Return [X, Y] of the center of cell containing provided text 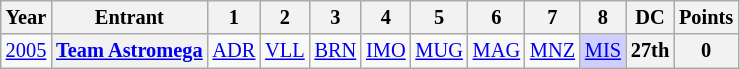
MAG [496, 51]
Points [706, 17]
MNZ [552, 51]
4 [386, 17]
3 [336, 17]
27th [650, 51]
BRN [336, 51]
MIS [603, 51]
ADR [234, 51]
DC [650, 17]
1 [234, 17]
0 [706, 51]
5 [438, 17]
Team Astromega [129, 51]
6 [496, 17]
MUG [438, 51]
IMO [386, 51]
2005 [26, 51]
VLL [284, 51]
Entrant [129, 17]
2 [284, 17]
7 [552, 17]
8 [603, 17]
Year [26, 17]
